Detect which cell encompasses the target text, then output its [x, y] center coordinate. 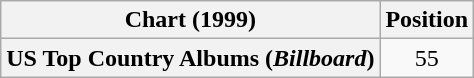
55 [427, 58]
Chart (1999) [190, 20]
Position [427, 20]
US Top Country Albums (Billboard) [190, 58]
